Capture the cell that displays the provided text and extract its [X, Y] central coordinate. 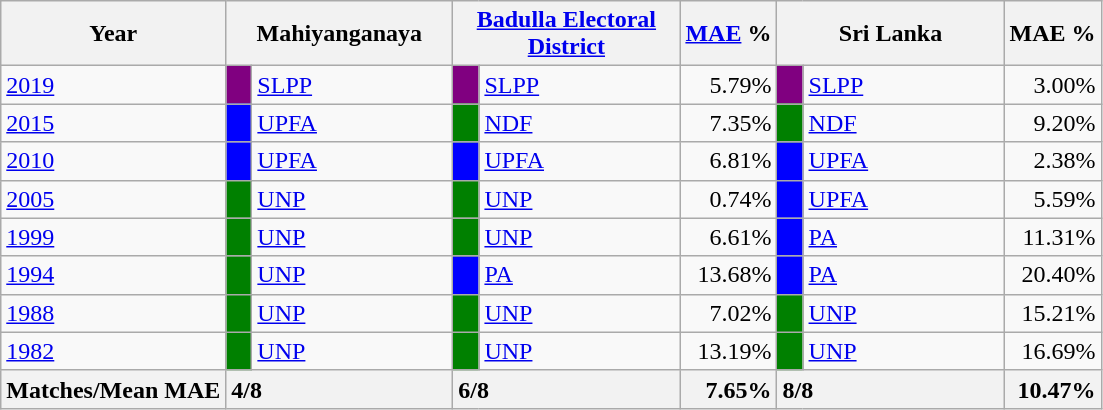
7.02% [728, 313]
2010 [114, 161]
1988 [114, 313]
2015 [114, 123]
2.38% [1052, 161]
Badulla Electoral District [566, 34]
13.19% [728, 351]
6.81% [728, 161]
13.68% [728, 275]
4/8 [340, 389]
7.65% [728, 389]
6/8 [566, 389]
2005 [114, 199]
9.20% [1052, 123]
1999 [114, 237]
10.47% [1052, 389]
1982 [114, 351]
5.59% [1052, 199]
1994 [114, 275]
7.35% [728, 123]
8/8 [890, 389]
0.74% [728, 199]
Mahiyanganaya [340, 34]
Matches/Mean MAE [114, 389]
20.40% [1052, 275]
15.21% [1052, 313]
Sri Lanka [890, 34]
3.00% [1052, 85]
Year [114, 34]
16.69% [1052, 351]
6.61% [728, 237]
11.31% [1052, 237]
2019 [114, 85]
5.79% [728, 85]
